Capture the cell that displays the provided text and extract its [X, Y] central coordinate. 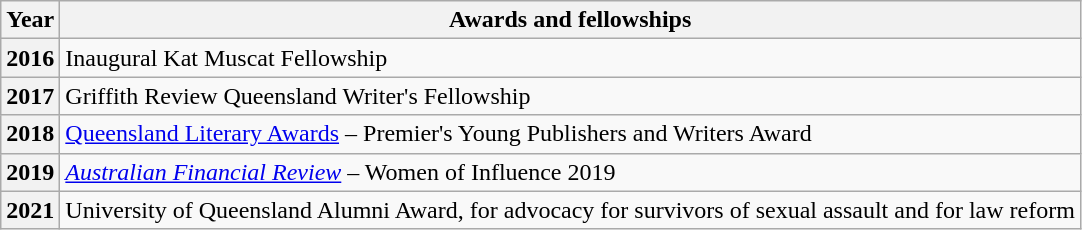
Griffith Review Queensland Writer's Fellowship [570, 96]
Awards and fellowships [570, 20]
2019 [30, 172]
Year [30, 20]
2017 [30, 96]
2016 [30, 58]
Queensland Literary Awards – Premier's Young Publishers and Writers Award [570, 134]
University of Queensland Alumni Award, for advocacy for survivors of sexual assault and for law reform [570, 210]
Australian Financial Review – Women of Influence 2019 [570, 172]
2021 [30, 210]
2018 [30, 134]
Inaugural Kat Muscat Fellowship [570, 58]
